Pinpoint the cell where the given text exists, returning its [x, y] midpoint coordinate. 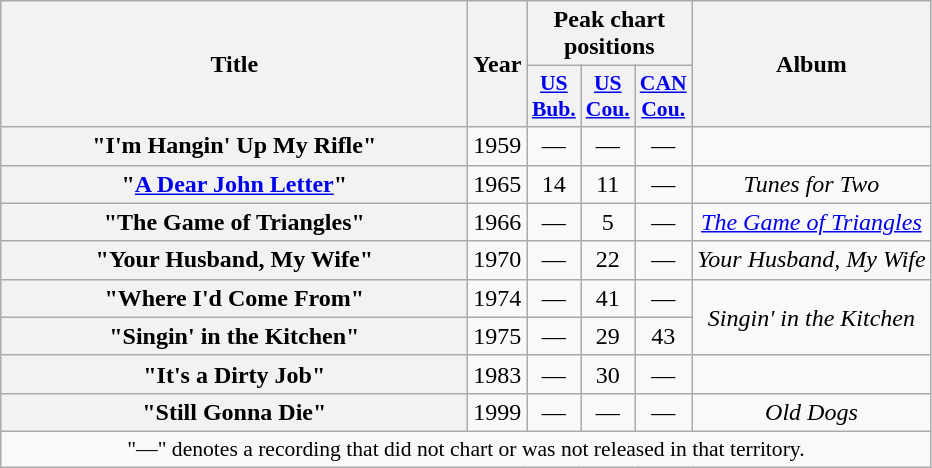
1975 [498, 336]
1959 [498, 146]
USCou. [608, 96]
CANCou. [664, 96]
1966 [498, 222]
1974 [498, 298]
Peak chartpositions [610, 34]
Singin' in the Kitchen [812, 317]
USBub. [554, 96]
Your Husband, My Wife [812, 260]
41 [608, 298]
"I'm Hangin' Up My Rifle" [234, 146]
"It's a Dirty Job" [234, 374]
22 [608, 260]
"Still Gonna Die" [234, 412]
Title [234, 64]
1999 [498, 412]
5 [608, 222]
"The Game of Triangles" [234, 222]
1983 [498, 374]
"Singin' in the Kitchen" [234, 336]
The Game of Triangles [812, 222]
29 [608, 336]
1965 [498, 184]
1970 [498, 260]
"Your Husband, My Wife" [234, 260]
"—" denotes a recording that did not chart or was not released in that territory. [466, 449]
43 [664, 336]
"A Dear John Letter" [234, 184]
"Where I'd Come From" [234, 298]
30 [608, 374]
14 [554, 184]
Tunes for Two [812, 184]
11 [608, 184]
Year [498, 64]
Album [812, 64]
Old Dogs [812, 412]
